Pinpoint the cell where the given text exists, returning its (X, Y) midpoint coordinate. 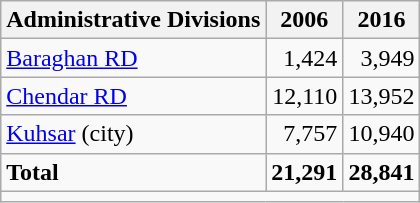
12,110 (304, 96)
Chendar RD (134, 96)
13,952 (382, 96)
10,940 (382, 134)
3,949 (382, 58)
1,424 (304, 58)
28,841 (382, 172)
Baraghan RD (134, 58)
Kuhsar (city) (134, 134)
Administrative Divisions (134, 20)
Total (134, 172)
21,291 (304, 172)
2016 (382, 20)
7,757 (304, 134)
2006 (304, 20)
